Locate the cell with the specified text and output its (x, y) center coordinate. 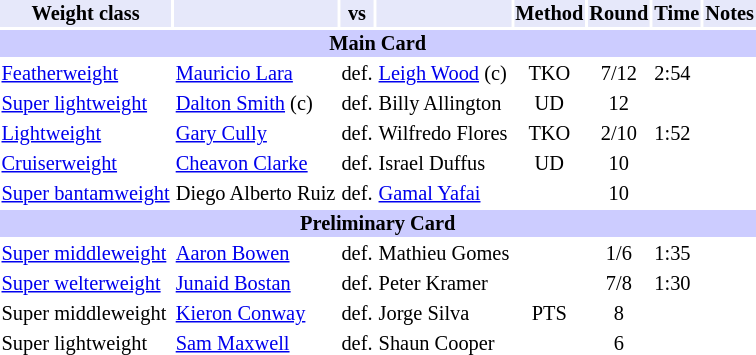
Super welterweight (86, 284)
7/12 (619, 74)
Method (550, 14)
Junaid Bostan (256, 284)
7/8 (619, 284)
1:30 (677, 284)
Lightweight (86, 134)
1:35 (677, 254)
12 (619, 104)
Wilfredo Flores (444, 134)
2/10 (619, 134)
Weight class (86, 14)
Notes (730, 14)
1/6 (619, 254)
Mauricio Lara (256, 74)
Israel Duffus (444, 164)
Billy Allington (444, 104)
Gamal Yafai (444, 194)
Kieron Conway (256, 314)
Mathieu Gomes (444, 254)
2:54 (677, 74)
vs (357, 14)
Cruiserweight (86, 164)
Dalton Smith (c) (256, 104)
Diego Alberto Ruiz (256, 194)
Featherweight (86, 74)
Round (619, 14)
Peter Kramer (444, 284)
1:52 (677, 134)
PTS (550, 314)
Jorge Silva (444, 314)
Preliminary Card (378, 224)
Cheavon Clarke (256, 164)
8 (619, 314)
Super lightweight (86, 104)
Super bantamweight (86, 194)
Gary Cully (256, 134)
Leigh Wood (c) (444, 74)
Main Card (378, 44)
Time (677, 14)
Aaron Bowen (256, 254)
